Identify which cell holds the provided text, then report its (X, Y) central coordinate. 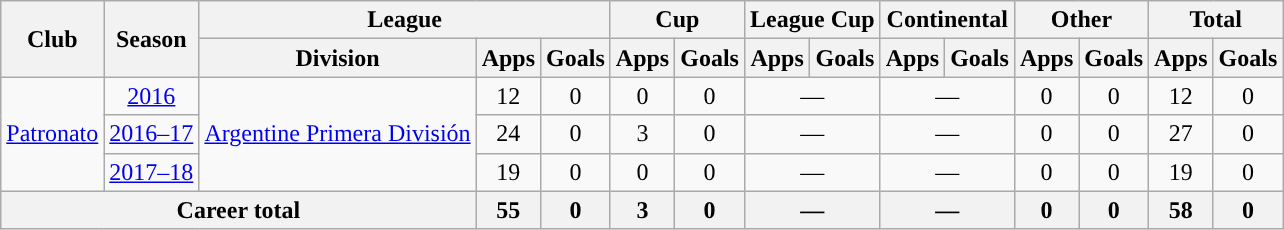
Career total (238, 210)
27 (1181, 134)
24 (508, 134)
Club (52, 39)
Cup (677, 20)
58 (1181, 210)
League Cup (812, 20)
Patronato (52, 134)
Total (1216, 20)
League (404, 20)
Argentine Primera División (338, 134)
55 (508, 210)
Season (152, 39)
Continental (947, 20)
Other (1081, 20)
2017–18 (152, 172)
Division (338, 58)
2016–17 (152, 134)
2016 (152, 96)
